Search for the cell housing the specified text and yield its (x, y) center coordinate. 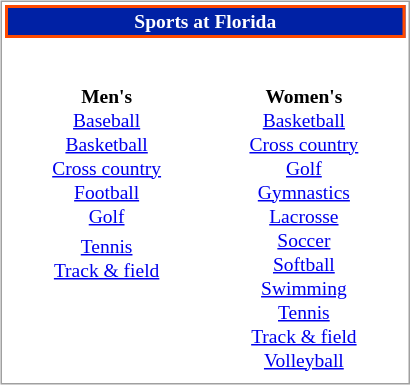
Swimming (304, 288)
Men's (107, 96)
Women's (304, 96)
Volleyball (304, 360)
Men's Baseball Basketball Cross country Football Golf Tennis Track & field (107, 219)
Women's Basketball Cross country Golf Gymnastics Lacrosse Soccer Softball Swimming Tennis Track & field Volleyball (304, 219)
Lacrosse (304, 216)
Sports at Florida (205, 20)
Gymnastics (304, 192)
Football (107, 192)
Softball (304, 264)
Soccer (304, 240)
Baseball (107, 120)
